Find where the given text appears and provide that cell's center as [x, y] coordinate. 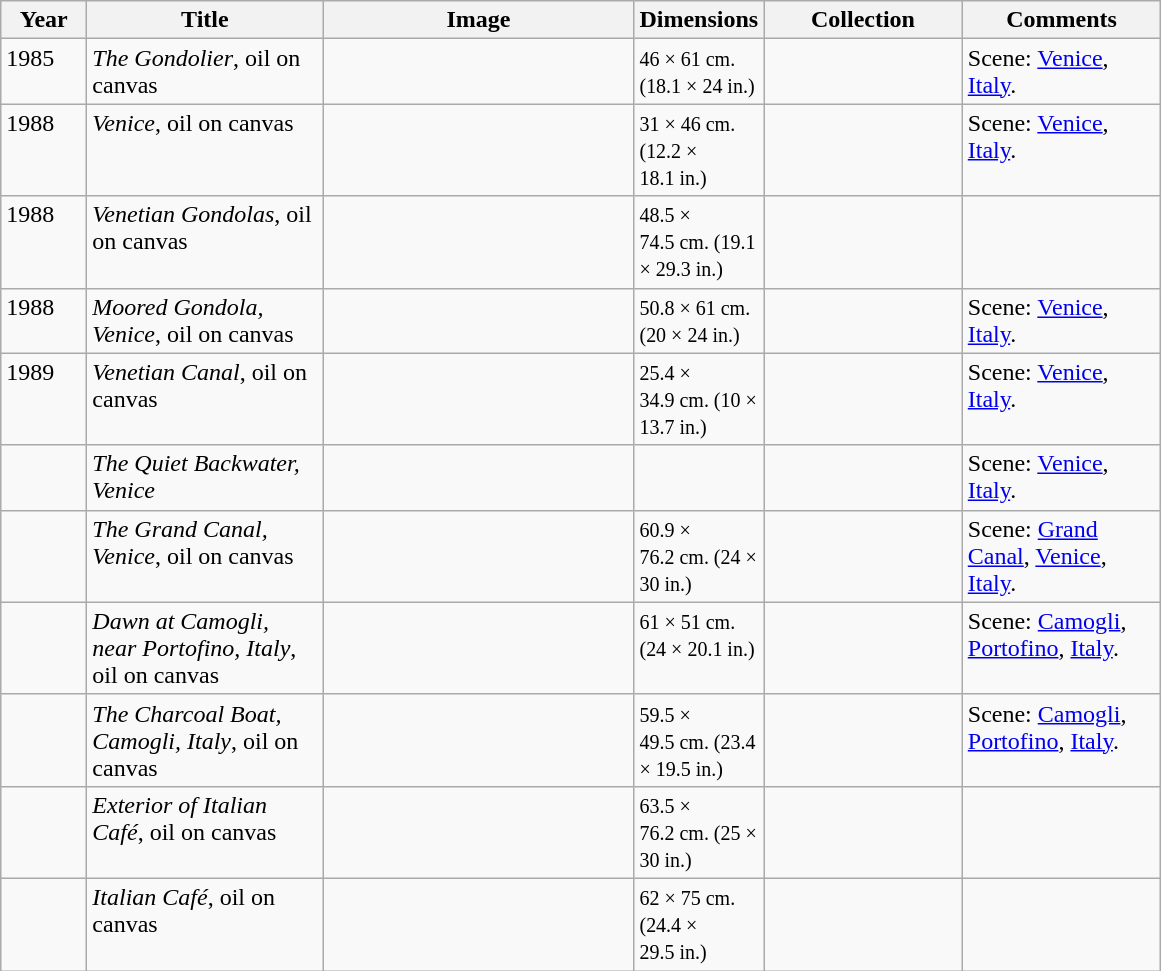
The Charcoal Boat, Camogli, Italy, oil on canvas [205, 740]
Dawn at Camogli, near Portofino, Italy, oil on canvas [205, 648]
Image [478, 20]
50.8 × 61 cm. (20 × 24 in.) [699, 320]
61 × 51 cm. (24 × 20.1 in.) [699, 648]
Venetian Canal, oil on canvas [205, 399]
48.5 × 74.5 cm. (19.1 × 29.3 in.) [699, 242]
Dimensions [699, 20]
63.5 × 76.2 cm. (25 × 30 in.) [699, 832]
59.5 × 49.5 cm. (23.4 × 19.5 in.) [699, 740]
Collection [864, 20]
62 × 75 cm. (24.4 × 29.5 in.) [699, 924]
1989 [44, 399]
The Gondolier, oil on canvas [205, 72]
Moored Gondola, Venice, oil on canvas [205, 320]
1985 [44, 72]
Italian Café, oil on canvas [205, 924]
Title [205, 20]
Scene: Grand Canal, Venice, Italy. [1062, 556]
Comments [1062, 20]
Exterior of Italian Café, oil on canvas [205, 832]
Venice, oil on canvas [205, 150]
25.4 × 34.9 cm. (10 × 13.7 in.) [699, 399]
Venetian Gondolas, oil on canvas [205, 242]
60.9 × 76.2 cm. (24 × 30 in.) [699, 556]
The Quiet Backwater, Venice [205, 478]
The Grand Canal, Venice, oil on canvas [205, 556]
Year [44, 20]
31 × 46 cm. (12.2 × 18.1 in.) [699, 150]
46 × 61 cm. (18.1 × 24 in.) [699, 72]
